Scan for the cell matching the given text and deliver its [x, y] coordinate at center. 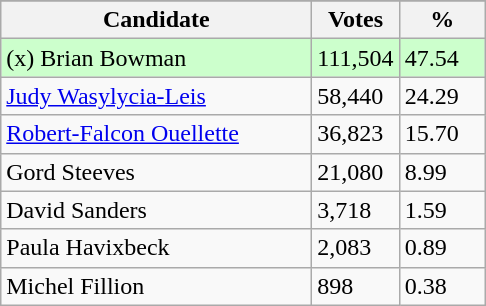
Gord Steeves [156, 172]
58,440 [356, 96]
0.38 [442, 286]
(x) Brian Bowman [156, 58]
898 [356, 286]
2,083 [356, 248]
0.89 [442, 248]
3,718 [356, 210]
36,823 [356, 134]
David Sanders [156, 210]
Votes [356, 20]
15.70 [442, 134]
Robert-Falcon Ouellette [156, 134]
Judy Wasylycia-Leis [156, 96]
1.59 [442, 210]
24.29 [442, 96]
47.54 [442, 58]
Paula Havixbeck [156, 248]
Candidate [156, 20]
111,504 [356, 58]
% [442, 20]
21,080 [356, 172]
8.99 [442, 172]
Michel Fillion [156, 286]
